Output the (x, y) coordinate of the center of the cell containing the given text.  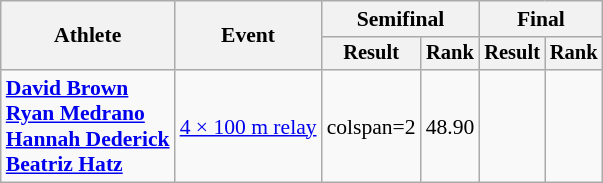
colspan=2 (372, 126)
4 × 100 m relay (248, 126)
Semifinal (401, 19)
Athlete (88, 36)
David BrownRyan MedranoHannah DederickBeatriz Hatz (88, 126)
48.90 (450, 126)
Final (540, 19)
Event (248, 36)
